Pinpoint the cell where the given text exists, returning its (X, Y) midpoint coordinate. 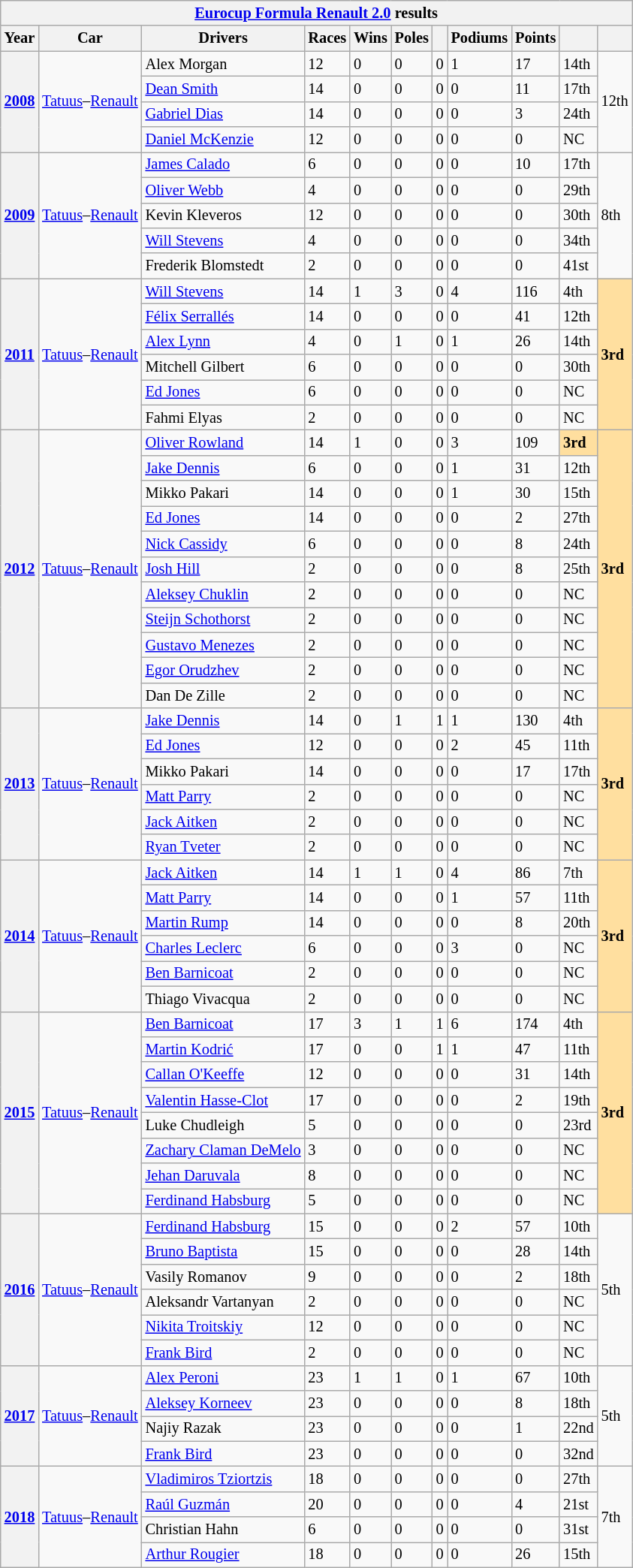
James Calado (224, 164)
34th (578, 240)
25th (578, 569)
2011 (20, 354)
2012 (20, 568)
2015 (20, 1113)
11 (535, 89)
45 (535, 746)
21st (578, 1504)
Car (90, 38)
Mitchell Gilbert (224, 367)
116 (535, 291)
Callan O'Keeffe (224, 1075)
30 (535, 493)
Oliver Webb (224, 190)
Vasily Romanov (224, 1277)
67 (535, 1378)
Gabriel Dias (224, 114)
32nd (578, 1454)
Jehan Daruvala (224, 1176)
23rd (578, 1125)
Thiago Vivacqua (224, 999)
2009 (20, 215)
109 (535, 442)
29th (578, 190)
Bruno Baptista (224, 1252)
Egor Orudzhev (224, 670)
Eurocup Formula Renault 2.0 results (317, 13)
Najiy Razak (224, 1428)
41 (535, 316)
Poles (411, 38)
174 (535, 1024)
Year (20, 38)
Nikita Troitskiy (224, 1327)
2016 (20, 1289)
22nd (578, 1428)
Dan De Zille (224, 695)
Aleksey Korneev (224, 1403)
9 (327, 1277)
Ryan Tveter (224, 847)
Raúl Guzmán (224, 1504)
Daniel McKenzie (224, 140)
Races (327, 38)
20 (327, 1504)
Drivers (224, 38)
Martin Rump (224, 923)
130 (535, 721)
Nick Cassidy (224, 544)
Alex Lynn (224, 342)
10 (535, 164)
Zachary Claman DeMelo (224, 1150)
Gustavo Menezes (224, 645)
47 (535, 1049)
Oliver Rowland (224, 442)
Aleksandr Vartanyan (224, 1302)
Félix Serrallés (224, 316)
Charles Leclerc (224, 948)
Martin Kodrić (224, 1049)
Luke Chudleigh (224, 1125)
8th (615, 215)
2008 (20, 102)
41st (578, 266)
Arthur Rougier (224, 1554)
2013 (20, 784)
Aleksey Chuklin (224, 594)
Alex Morgan (224, 64)
2017 (20, 1416)
Podiums (480, 38)
86 (535, 873)
Valentin Hasse-Clot (224, 1100)
31st (578, 1530)
Fahmi Elyas (224, 418)
Josh Hill (224, 569)
Points (535, 38)
2018 (20, 1517)
Vladimiros Tziortzis (224, 1479)
28 (535, 1252)
20th (578, 923)
Christian Hahn (224, 1530)
Wins (371, 38)
Frederik Blomstedt (224, 266)
2014 (20, 936)
Dean Smith (224, 89)
Kevin Kleveros (224, 216)
Alex Peroni (224, 1378)
Steijn Schothorst (224, 620)
19th (578, 1100)
